Extract the (x, y) coordinate from the center of the cell holding the provided text.  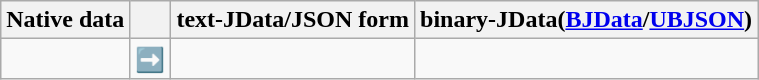
➡️ (150, 59)
Native data (66, 20)
binary-JData(BJData/UBJSON) (586, 20)
text-JData/JSON form (293, 20)
